Locate the cell with the specified text and output its [x, y] center coordinate. 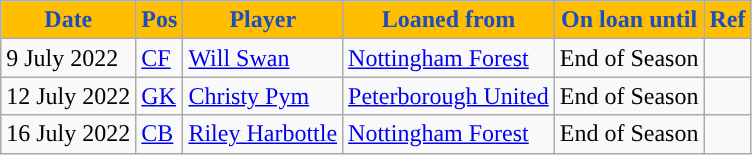
12 July 2022 [68, 96]
GK [160, 96]
9 July 2022 [68, 58]
On loan until [629, 20]
CB [160, 134]
CF [160, 58]
Loaned from [449, 20]
Peterborough United [449, 96]
Ref [728, 20]
Riley Harbottle [263, 134]
16 July 2022 [68, 134]
Will Swan [263, 58]
Christy Pym [263, 96]
Date [68, 20]
Pos [160, 20]
Player [263, 20]
